Scan for the cell matching the given text and deliver its [X, Y] coordinate at center. 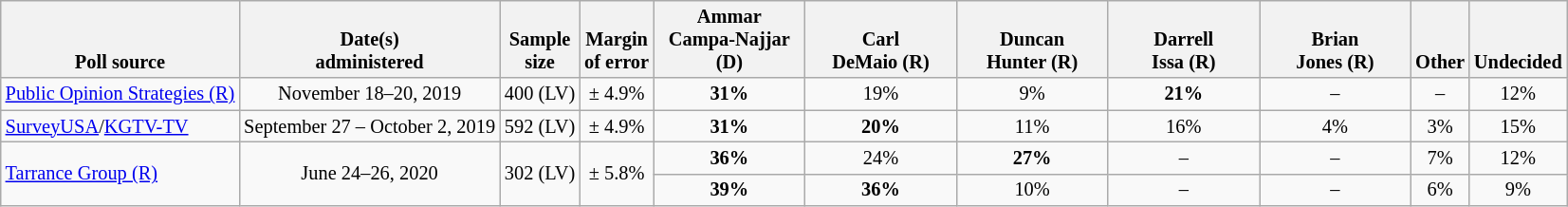
24% [881, 158]
November 18–20, 2019 [370, 94]
Other [1440, 39]
CarlDeMaio (R) [881, 39]
BrianJones (R) [1336, 39]
September 27 – October 2, 2019 [370, 126]
Samplesize [540, 39]
302 (LV) [540, 173]
39% [729, 190]
20% [881, 126]
DuncanHunter (R) [1032, 39]
Tarrance Group (R) [120, 173]
6% [1440, 190]
400 (LV) [540, 94]
16% [1184, 126]
Date(s)administered [370, 39]
AmmarCampa-Najjar (D) [729, 39]
Undecided [1518, 39]
Marginof error [617, 39]
21% [1184, 94]
DarrellIssa (R) [1184, 39]
± 5.8% [617, 173]
June 24–26, 2020 [370, 173]
19% [881, 94]
Public Opinion Strategies (R) [120, 94]
10% [1032, 190]
11% [1032, 126]
592 (LV) [540, 126]
15% [1518, 126]
Poll source [120, 39]
3% [1440, 126]
SurveyUSA/KGTV-TV [120, 126]
4% [1336, 126]
27% [1032, 158]
7% [1440, 158]
